Extract the (X, Y) coordinate from the center of the cell holding the provided text.  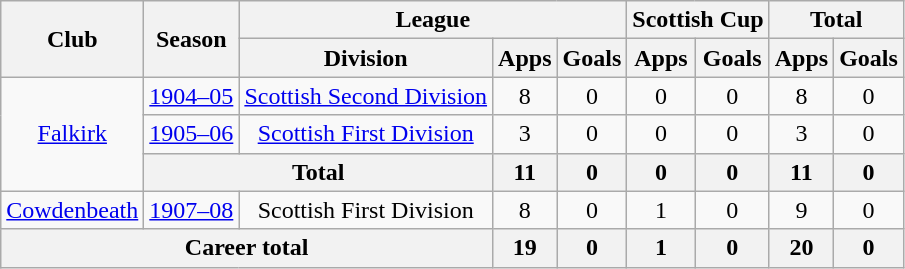
Division (366, 58)
Falkirk (72, 134)
Club (72, 39)
1905–06 (192, 134)
20 (801, 248)
1907–08 (192, 210)
Career total (247, 248)
9 (801, 210)
19 (525, 248)
Season (192, 39)
Scottish Second Division (366, 96)
Cowdenbeath (72, 210)
Scottish Cup (698, 20)
1904–05 (192, 96)
League (433, 20)
